Extract the [X, Y] coordinate from the center of the cell holding the provided text.  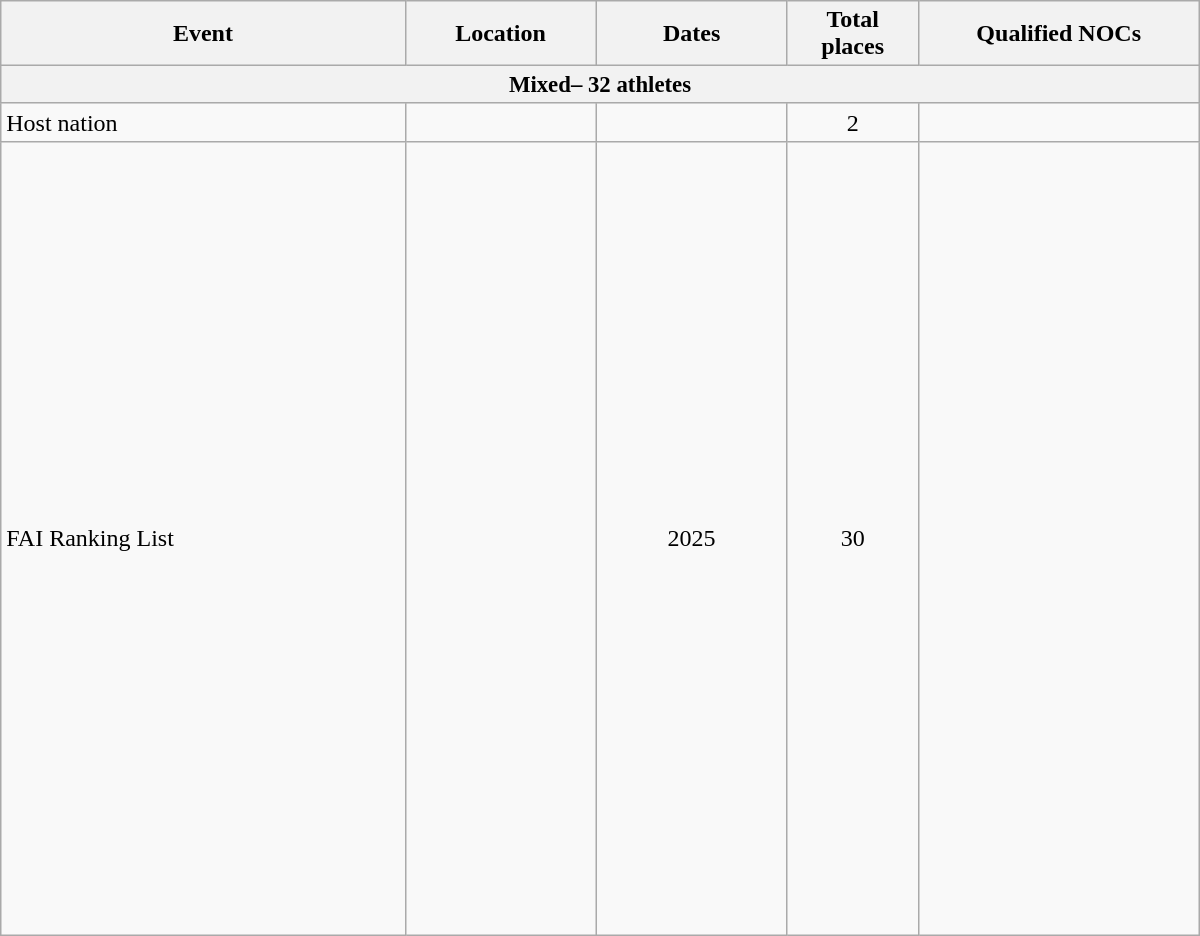
2025 [692, 538]
Mixed– 32 athletes [600, 85]
Dates [692, 34]
Location [500, 34]
Event [203, 34]
Qualified NOCs [1058, 34]
Total places [852, 34]
Host nation [203, 122]
2 [852, 122]
30 [852, 538]
FAI Ranking List [203, 538]
